Detect which cell encompasses the target text, then output its (X, Y) center coordinate. 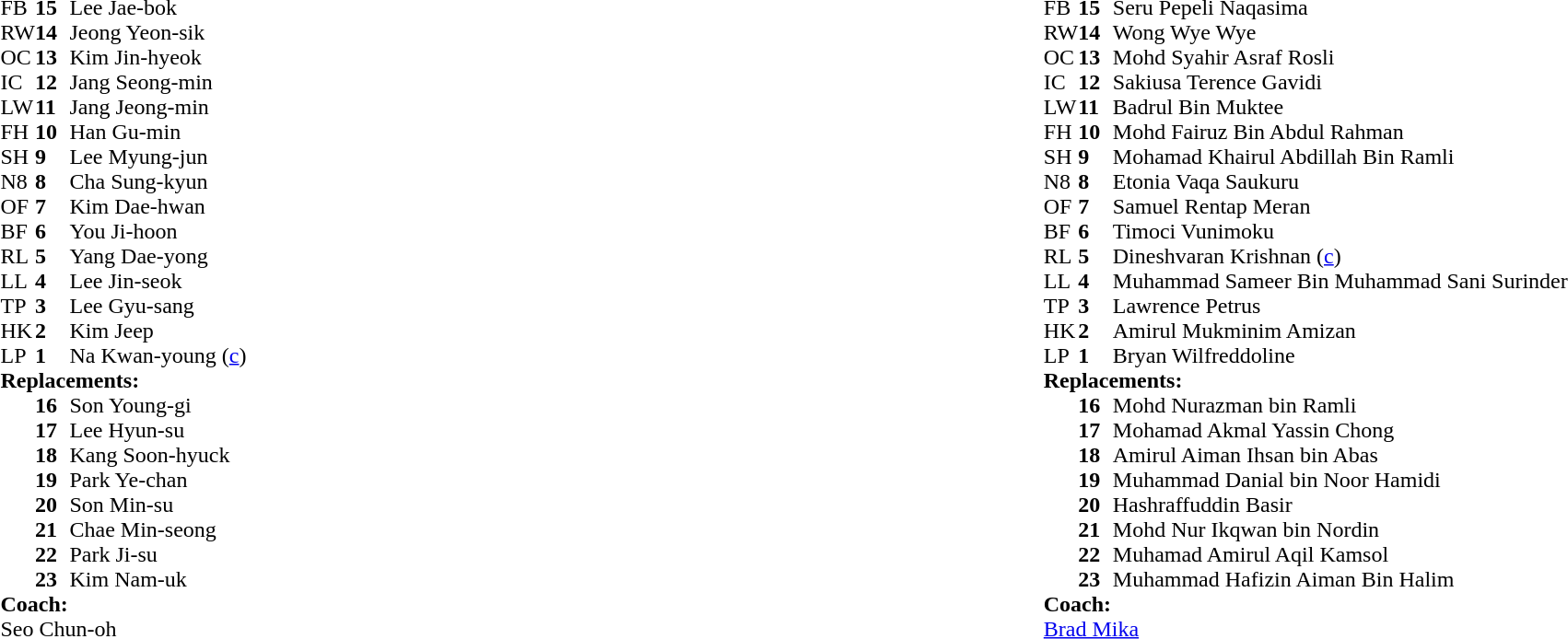
Kim Nam-uk (158, 580)
Etonia Vaqa Saukuru (1340, 182)
Mohd Syahir Asraf Rosli (1340, 57)
Park Ye-chan (158, 481)
Muhamad Amirul Aqil Kamsol (1340, 554)
Mohd Fairuz Bin Abdul Rahman (1340, 133)
Cha Sung-kyun (158, 182)
Mohamad Khairul Abdillah Bin Ramli (1340, 157)
Dineshvaran Krishnan (c) (1340, 256)
Lee Jin-seok (158, 282)
You Ji-hoon (158, 232)
Kim Jeep (158, 331)
Hashraffuddin Basir (1340, 505)
Chae Min-seong (158, 530)
Muhammad Danial bin Noor Hamidi (1340, 481)
Amirul Aiman Ihsan bin Abas (1340, 455)
Kim Dae-hwan (158, 206)
Mohd Nurazman bin Ramli (1340, 405)
Wong Wye Wye (1340, 33)
Lee Gyu-sang (158, 306)
Timoci Vunimoku (1340, 232)
Lee Hyun-su (158, 431)
Kim Jin-hyeok (158, 57)
Samuel Rentap Meran (1340, 206)
Mohd Nur Ikqwan bin Nordin (1340, 530)
Mohamad Akmal Yassin Chong (1340, 431)
Jang Jeong-min (158, 107)
Park Ji-su (158, 554)
Na Kwan-young (c) (158, 355)
Bryan Wilfreddoline (1340, 355)
Badrul Bin Muktee (1340, 107)
Lee Myung-jun (158, 157)
Muhammad Sameer Bin Muhammad Sani Surinder (1340, 282)
Son Young-gi (158, 405)
Jang Seong-min (158, 83)
Amirul Mukminim Amizan (1340, 331)
Kang Soon-hyuck (158, 455)
Muhammad Hafizin Aiman Bin Halim (1340, 580)
Jeong Yeon-sik (158, 33)
Lawrence Petrus (1340, 306)
Son Min-su (158, 505)
Han Gu-min (158, 133)
Sakiusa Terence Gavidi (1340, 83)
Yang Dae-yong (158, 256)
